Find where the given text appears and provide that cell's center as (x, y) coordinate. 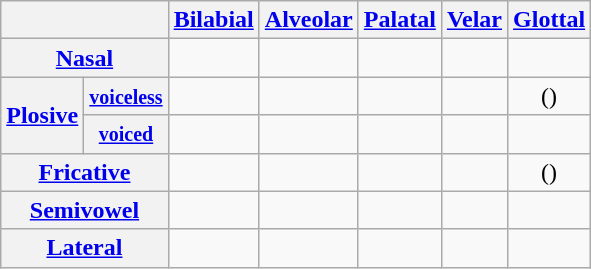
Glottal (550, 20)
Fricative (84, 172)
Bilabial (214, 20)
voiced (126, 134)
voiceless (126, 96)
Palatal (400, 20)
Semivowel (84, 210)
Alveolar (308, 20)
Velar (474, 20)
Nasal (84, 58)
Lateral (84, 248)
Plosive (42, 115)
